Scan for the cell matching the given text and deliver its [X, Y] coordinate at center. 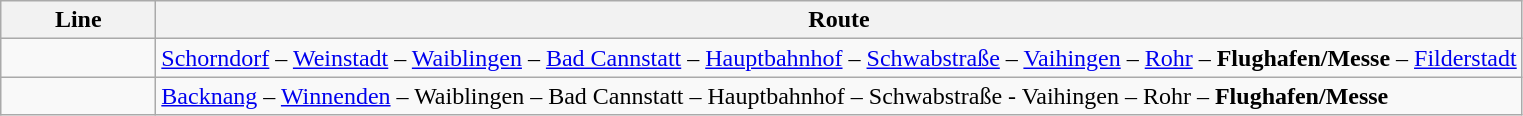
Route [839, 20]
Backnang – Winnenden – Waiblingen – Bad Cannstatt – Hauptbahnhof – Schwabstraße - Vaihingen – Rohr – Flughafen/Messe [839, 96]
Line [78, 20]
Schorndorf – Weinstadt – Waiblingen – Bad Cannstatt – Hauptbahnhof – Schwabstraße – Vaihingen – Rohr – Flughafen/Messe – Filderstadt [839, 58]
